Search for the cell housing the specified text and yield its (X, Y) center coordinate. 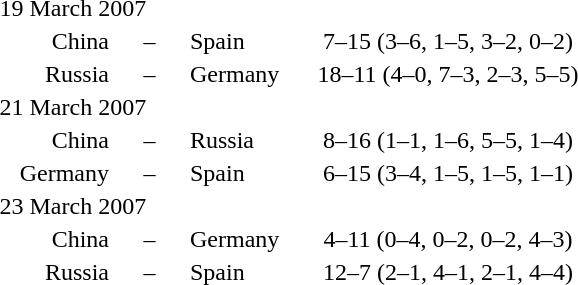
Russia (244, 140)
